Scan for the cell matching the given text and deliver its [x, y] coordinate at center. 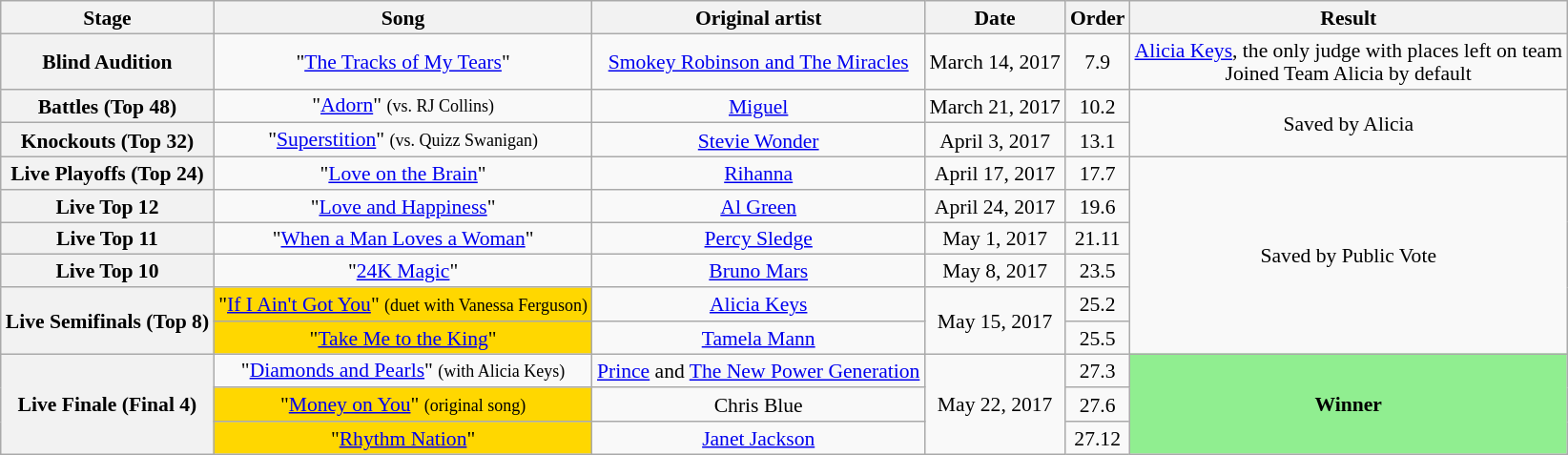
Saved by Public Vote [1349, 256]
March 21, 2017 [994, 106]
Blind Audition [107, 61]
Original artist [758, 17]
17.7 [1098, 174]
Rihanna [758, 174]
Winner [1349, 404]
25.2 [1098, 304]
Tamela Mann [758, 338]
"Superstition" (vs. Quizz Swanigan) [402, 140]
Knockouts (Top 32) [107, 140]
Stage [107, 17]
Alicia Keys [758, 304]
Prince and The New Power Generation [758, 371]
Miguel [758, 106]
April 17, 2017 [994, 174]
23.5 [1098, 271]
May 15, 2017 [994, 321]
Live Finale (Final 4) [107, 404]
Live Top 12 [107, 206]
19.6 [1098, 206]
Song [402, 17]
"Diamonds and Pearls" (with Alicia Keys) [402, 371]
27.3 [1098, 371]
May 8, 2017 [994, 271]
Janet Jackson [758, 438]
7.9 [1098, 61]
"Love and Happiness" [402, 206]
10.2 [1098, 106]
Al Green [758, 206]
"Love on the Brain" [402, 174]
March 14, 2017 [994, 61]
Order [1098, 17]
Alicia Keys, the only judge with places left on teamJoined Team Alicia by default [1349, 61]
May 1, 2017 [994, 238]
Result [1349, 17]
27.6 [1098, 405]
Live Top 10 [107, 271]
Saved by Alicia [1349, 122]
"When a Man Loves a Woman" [402, 238]
Bruno Mars [758, 271]
"Take Me to the King" [402, 338]
"24K Magic" [402, 271]
"If I Ain't Got You" (duet with Vanessa Ferguson) [402, 304]
Percy Sledge [758, 238]
Chris Blue [758, 405]
Battles (Top 48) [107, 106]
"Money on You" (original song) [402, 405]
May 22, 2017 [994, 404]
"The Tracks of My Tears" [402, 61]
25.5 [1098, 338]
"Rhythm Nation" [402, 438]
"Adorn" (vs. RJ Collins) [402, 106]
April 24, 2017 [994, 206]
Stevie Wonder [758, 140]
Date [994, 17]
Live Top 11 [107, 238]
21.11 [1098, 238]
13.1 [1098, 140]
Live Semifinals (Top 8) [107, 321]
Live Playoffs (Top 24) [107, 174]
27.12 [1098, 438]
April 3, 2017 [994, 140]
Smokey Robinson and The Miracles [758, 61]
